Determine the [X, Y] coordinate at the center of the cell enclosing the given text.  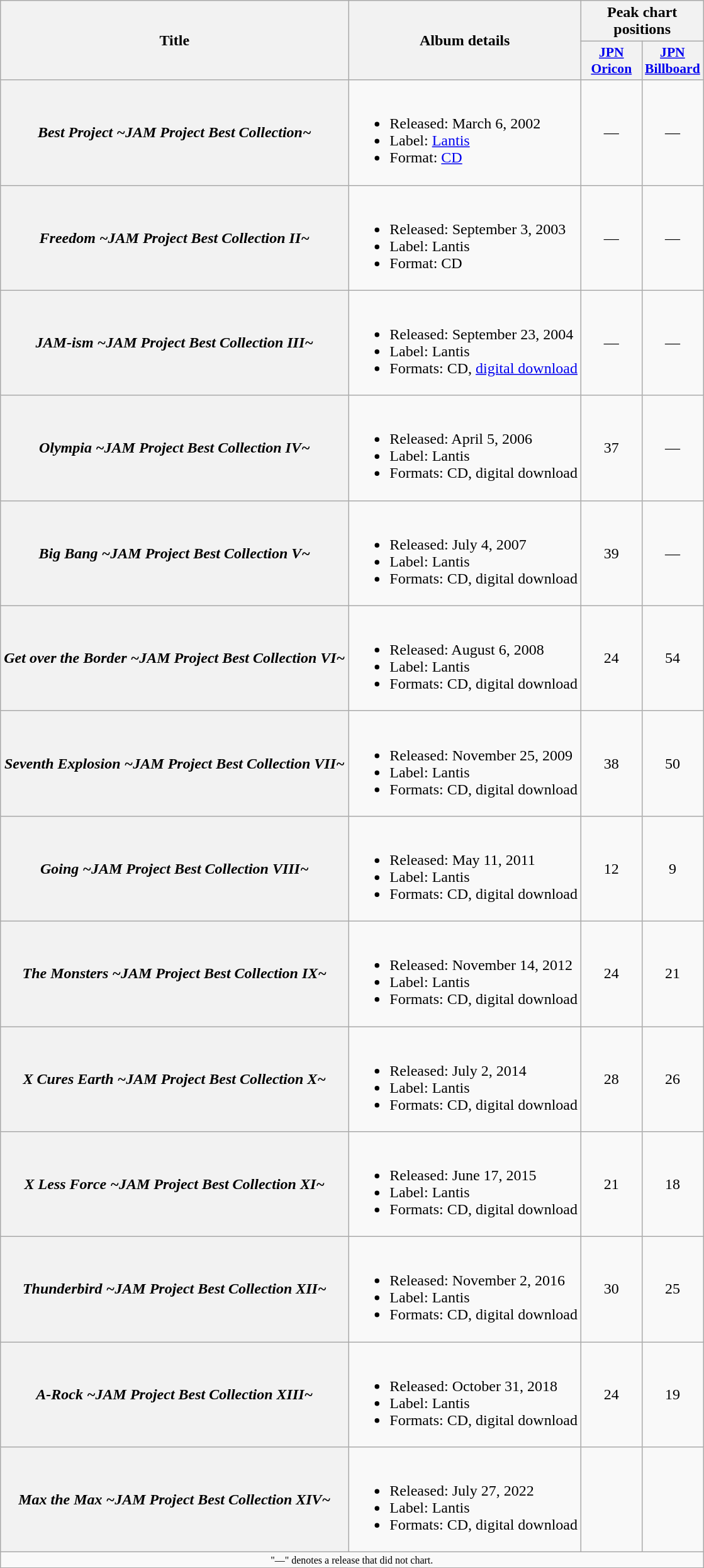
Peak chart positions [642, 21]
Seventh Explosion ~JAM Project Best Collection VII~ [175, 763]
Get over the Border ~JAM Project Best Collection VI~ [175, 658]
Album details [465, 40]
54 [673, 658]
Released: June 17, 2015Label: LantisFormats: CD, digital download [465, 1185]
Released: October 31, 2018Label: LantisFormats: CD, digital download [465, 1395]
38 [612, 763]
Released: November 14, 2012Label: LantisFormats: CD, digital download [465, 973]
Released: July 27, 2022Label: LantisFormats: CD, digital download [465, 1499]
Released: November 25, 2009Label: LantisFormats: CD, digital download [465, 763]
Released: May 11, 2011Label: LantisFormats: CD, digital download [465, 869]
12 [612, 869]
28 [612, 1079]
Released: August 6, 2008Label: LantisFormats: CD, digital download [465, 658]
Released: July 2, 2014Label: LantisFormats: CD, digital download [465, 1079]
39 [612, 553]
Olympia ~JAM Project Best Collection IV~ [175, 448]
Released: September 3, 2003Label: LantisFormat: CD [465, 238]
26 [673, 1079]
19 [673, 1395]
X Less Force ~JAM Project Best Collection XI~ [175, 1185]
25 [673, 1289]
JPNOricon [612, 60]
Released: March 6, 2002Label: LantisFormat: CD [465, 132]
Max the Max ~JAM Project Best Collection XIV~ [175, 1499]
Going ~JAM Project Best Collection VIII~ [175, 869]
Thunderbird ~JAM Project Best Collection XII~ [175, 1289]
30 [612, 1289]
Title [175, 40]
The Monsters ~JAM Project Best Collection IX~ [175, 973]
18 [673, 1185]
37 [612, 448]
Released: April 5, 2006Label: LantisFormats: CD, digital download [465, 448]
50 [673, 763]
9 [673, 869]
Best Project ~JAM Project Best Collection~ [175, 132]
A-Rock ~JAM Project Best Collection XIII~ [175, 1395]
Big Bang ~JAM Project Best Collection V~ [175, 553]
Released: September 23, 2004Label: LantisFormats: CD, digital download [465, 342]
Released: July 4, 2007Label: LantisFormats: CD, digital download [465, 553]
Released: November 2, 2016Label: LantisFormats: CD, digital download [465, 1289]
JAM-ism ~JAM Project Best Collection III~ [175, 342]
X Cures Earth ~JAM Project Best Collection X~ [175, 1079]
"—" denotes a release that did not chart. [352, 1560]
JPNBillboard [673, 60]
Freedom ~JAM Project Best Collection II~ [175, 238]
